For the text-containing cell, return its midpoint in (x, y) coordinate format. 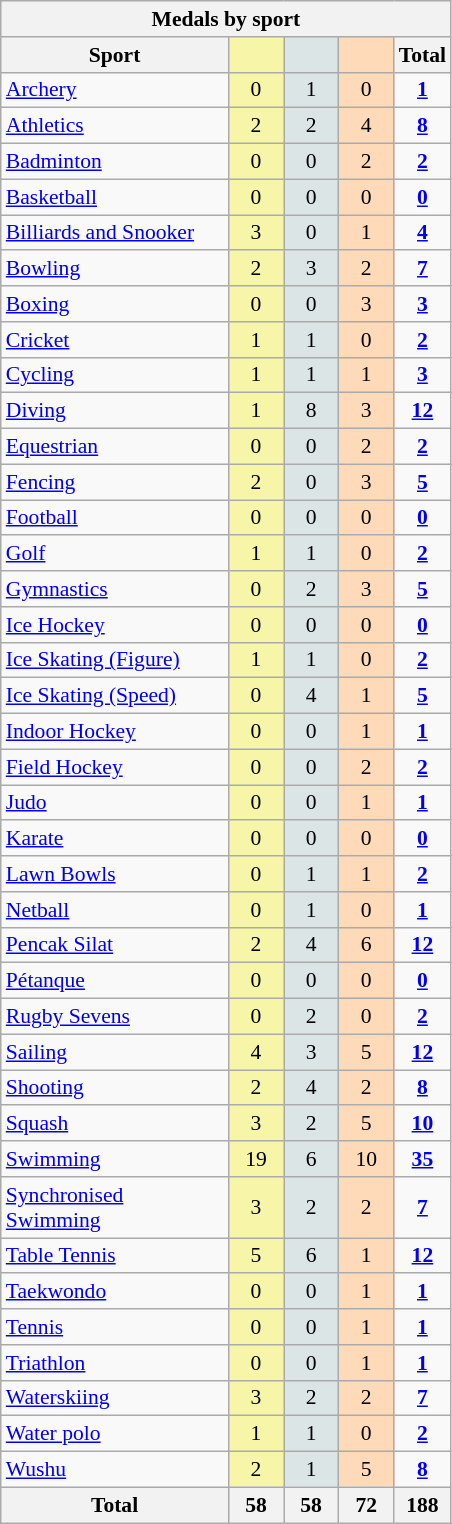
Football (115, 518)
Golf (115, 554)
Ice Skating (Speed) (115, 696)
35 (422, 1159)
Table Tennis (115, 1256)
Squash (115, 1124)
Shooting (115, 1088)
Pencak Silat (115, 945)
Badminton (115, 162)
Gymnastics (115, 589)
72 (366, 1505)
Archery (115, 90)
Sailing (115, 1052)
Athletics (115, 126)
Ice Hockey (115, 625)
Equestrian (115, 447)
Indoor Hockey (115, 732)
Cricket (115, 340)
188 (422, 1505)
Sport (115, 55)
Rugby Sevens (115, 1017)
Ice Skating (Figure) (115, 660)
Water polo (115, 1434)
Wushu (115, 1470)
Diving (115, 411)
Judo (115, 803)
Netball (115, 910)
Medals by sport (226, 19)
Boxing (115, 304)
Taekwondo (115, 1292)
Synchronised Swimming (115, 1208)
Swimming (115, 1159)
Fencing (115, 482)
Billiards and Snooker (115, 233)
Pétanque (115, 981)
Lawn Bowls (115, 874)
Field Hockey (115, 767)
Basketball (115, 197)
Karate (115, 839)
Triathlon (115, 1363)
19 (256, 1159)
Bowling (115, 269)
Tennis (115, 1327)
Waterskiing (115, 1398)
Cycling (115, 375)
